Output the (X, Y) coordinate of the center of the cell containing the given text.  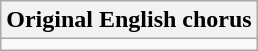
Original English chorus (129, 20)
